Detect which cell encompasses the target text, then output its (x, y) center coordinate. 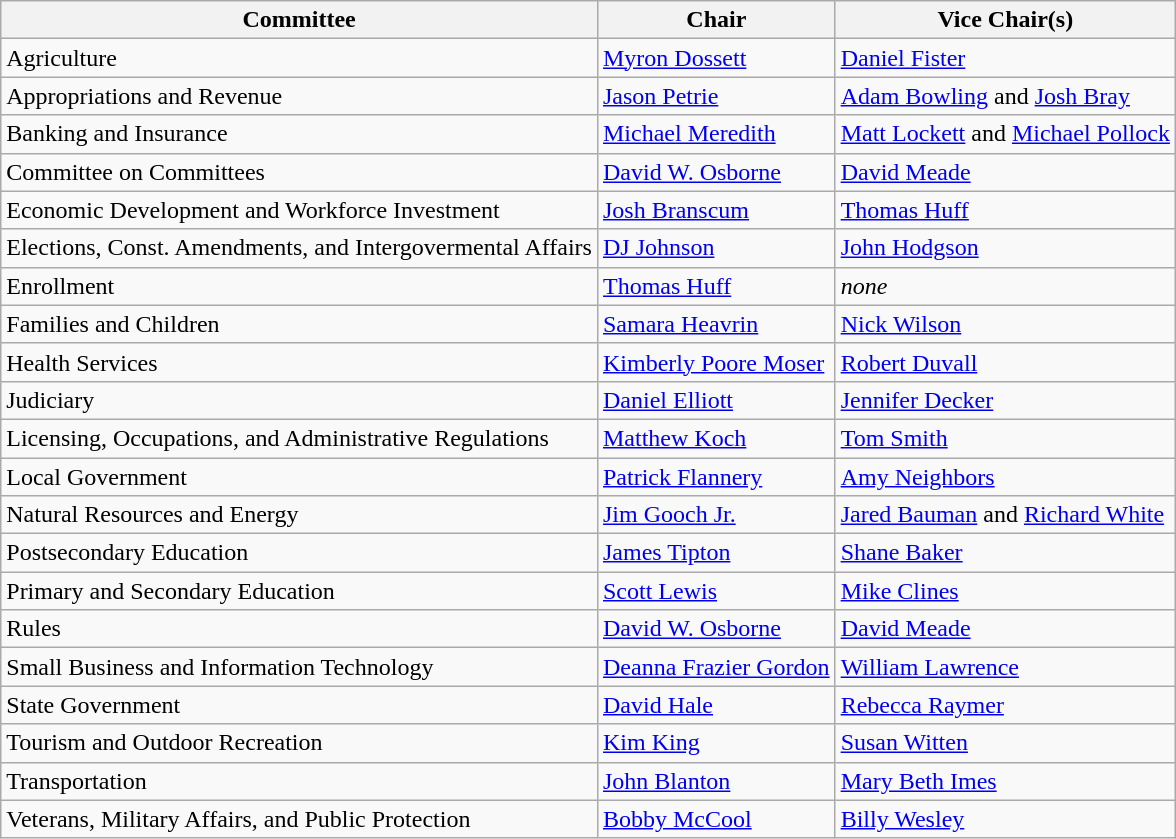
Daniel Fister (1005, 58)
Committee (300, 20)
Veterans, Military Affairs, and Public Protection (300, 819)
Chair (716, 20)
Deanna Frazier Gordon (716, 667)
Rules (300, 629)
Elections, Const. Amendments, and Intergovermental Affairs (300, 248)
Kim King (716, 743)
Judiciary (300, 400)
Mike Clines (1005, 591)
Licensing, Occupations, and Administrative Regulations (300, 438)
Adam Bowling and Josh Bray (1005, 96)
Small Business and Information Technology (300, 667)
Kimberly Poore Moser (716, 362)
Myron Dossett (716, 58)
Samara Heavrin (716, 324)
Vice Chair(s) (1005, 20)
Tourism and Outdoor Recreation (300, 743)
Banking and Insurance (300, 134)
Jared Bauman and Richard White (1005, 515)
Susan Witten (1005, 743)
William Lawrence (1005, 667)
Shane Baker (1005, 553)
Josh Branscum (716, 210)
Primary and Secondary Education (300, 591)
Michael Meredith (716, 134)
Families and Children (300, 324)
Scott Lewis (716, 591)
John Blanton (716, 781)
Robert Duvall (1005, 362)
Enrollment (300, 286)
Postsecondary Education (300, 553)
Mary Beth Imes (1005, 781)
Agriculture (300, 58)
John Hodgson (1005, 248)
Committee on Committees (300, 172)
Amy Neighbors (1005, 477)
Economic Development and Workforce Investment (300, 210)
Bobby McCool (716, 819)
none (1005, 286)
Jennifer Decker (1005, 400)
Patrick Flannery (716, 477)
Rebecca Raymer (1005, 705)
David Hale (716, 705)
Health Services (300, 362)
Nick Wilson (1005, 324)
Local Government (300, 477)
State Government (300, 705)
Billy Wesley (1005, 819)
Jason Petrie (716, 96)
Matthew Koch (716, 438)
Transportation (300, 781)
Natural Resources and Energy (300, 515)
Appropriations and Revenue (300, 96)
Jim Gooch Jr. (716, 515)
Matt Lockett and Michael Pollock (1005, 134)
James Tipton (716, 553)
Tom Smith (1005, 438)
DJ Johnson (716, 248)
Daniel Elliott (716, 400)
